For the text-containing cell, return its midpoint in [X, Y] coordinate format. 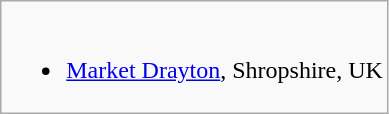
Market Drayton, Shropshire, UK [195, 58]
